Scan for the cell matching the given text and deliver its (X, Y) coordinate at center. 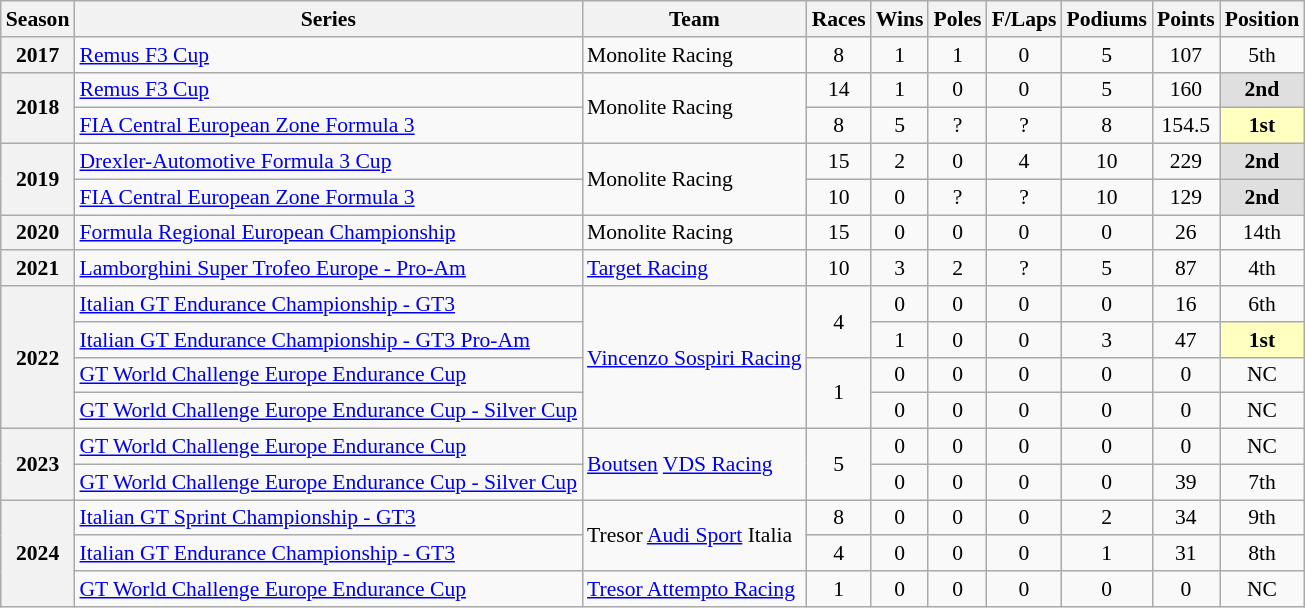
8th (1262, 554)
2023 (38, 464)
2020 (38, 233)
Tresor Audi Sport Italia (694, 536)
2021 (38, 269)
Wins (900, 19)
154.5 (1186, 126)
87 (1186, 269)
Podiums (1106, 19)
39 (1186, 482)
47 (1186, 340)
16 (1186, 304)
Formula Regional European Championship (328, 233)
2017 (38, 55)
Lamborghini Super Trofeo Europe - Pro-Am (328, 269)
Vincenzo Sospiri Racing (694, 357)
107 (1186, 55)
Points (1186, 19)
Season (38, 19)
Poles (957, 19)
Italian GT Sprint Championship - GT3 (328, 518)
Italian GT Endurance Championship - GT3 Pro-Am (328, 340)
229 (1186, 162)
14 (839, 90)
14th (1262, 233)
Boutsen VDS Racing (694, 464)
2024 (38, 554)
26 (1186, 233)
2018 (38, 108)
Drexler-Automotive Formula 3 Cup (328, 162)
Tresor Attempto Racing (694, 589)
Target Racing (694, 269)
6th (1262, 304)
160 (1186, 90)
F/Laps (1024, 19)
Position (1262, 19)
7th (1262, 482)
4th (1262, 269)
Team (694, 19)
5th (1262, 55)
31 (1186, 554)
Series (328, 19)
34 (1186, 518)
Races (839, 19)
2022 (38, 357)
2019 (38, 180)
9th (1262, 518)
129 (1186, 197)
